Detect which cell encompasses the target text, then output its [x, y] center coordinate. 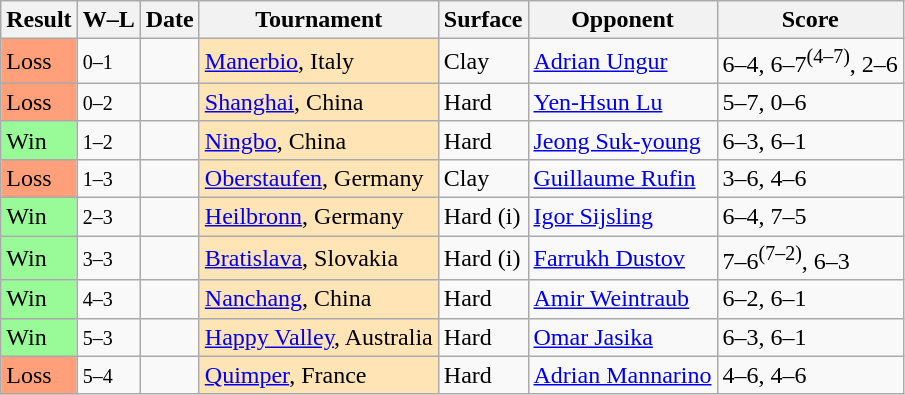
2–3 [108, 217]
Date [170, 20]
Guillaume Rufin [622, 178]
7–6(7–2), 6–3 [810, 258]
Nanchang, China [318, 299]
Tournament [318, 20]
6–4, 6–7(4–7), 2–6 [810, 62]
6–4, 7–5 [810, 217]
1–3 [108, 178]
Igor Sijsling [622, 217]
1–2 [108, 140]
Jeong Suk-young [622, 140]
3–3 [108, 258]
Omar Jasika [622, 337]
5–4 [108, 375]
Quimper, France [318, 375]
3–6, 4–6 [810, 178]
Bratislava, Slovakia [318, 258]
4–3 [108, 299]
5–7, 0–6 [810, 102]
0–2 [108, 102]
Heilbronn, Germany [318, 217]
W–L [108, 20]
Yen-Hsun Lu [622, 102]
Shanghai, China [318, 102]
4–6, 4–6 [810, 375]
Result [39, 20]
Adrian Ungur [622, 62]
Opponent [622, 20]
0–1 [108, 62]
Manerbio, Italy [318, 62]
Happy Valley, Australia [318, 337]
6–2, 6–1 [810, 299]
Oberstaufen, Germany [318, 178]
Adrian Mannarino [622, 375]
Ningbo, China [318, 140]
Amir Weintraub [622, 299]
Surface [483, 20]
Farrukh Dustov [622, 258]
5–3 [108, 337]
Score [810, 20]
